From the cell containing the given text, extract its center point as [X, Y] coordinate. 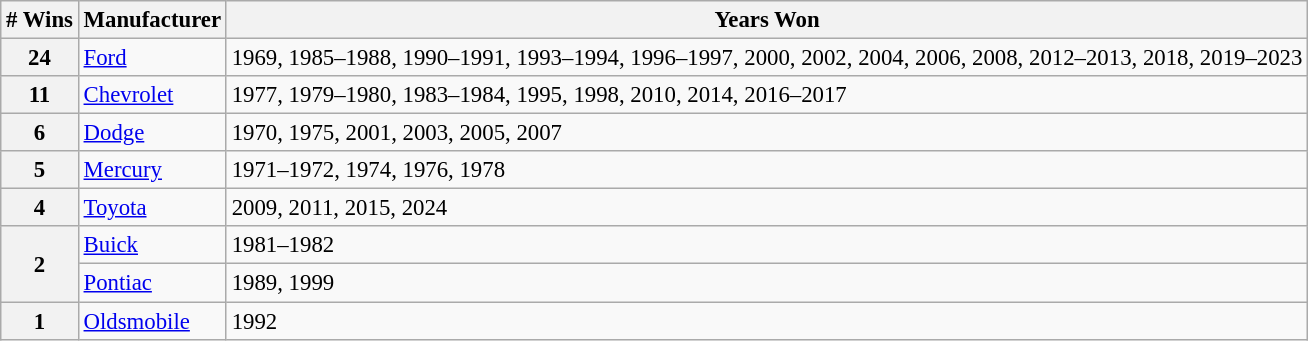
4 [40, 208]
1970, 1975, 2001, 2003, 2005, 2007 [766, 133]
2009, 2011, 2015, 2024 [766, 208]
1969, 1985–1988, 1990–1991, 1993–1994, 1996–1997, 2000, 2002, 2004, 2006, 2008, 2012–2013, 2018, 2019–2023 [766, 58]
Chevrolet [152, 95]
5 [40, 170]
Mercury [152, 170]
1992 [766, 321]
1971–1972, 1974, 1976, 1978 [766, 170]
Dodge [152, 133]
2 [40, 264]
1977, 1979–1980, 1983–1984, 1995, 1998, 2010, 2014, 2016–2017 [766, 95]
6 [40, 133]
Years Won [766, 20]
1981–1982 [766, 245]
1989, 1999 [766, 283]
# Wins [40, 20]
Pontiac [152, 283]
Buick [152, 245]
Toyota [152, 208]
Ford [152, 58]
24 [40, 58]
1 [40, 321]
11 [40, 95]
Oldsmobile [152, 321]
Manufacturer [152, 20]
